Find where the given text appears and provide that cell's center as [X, Y] coordinate. 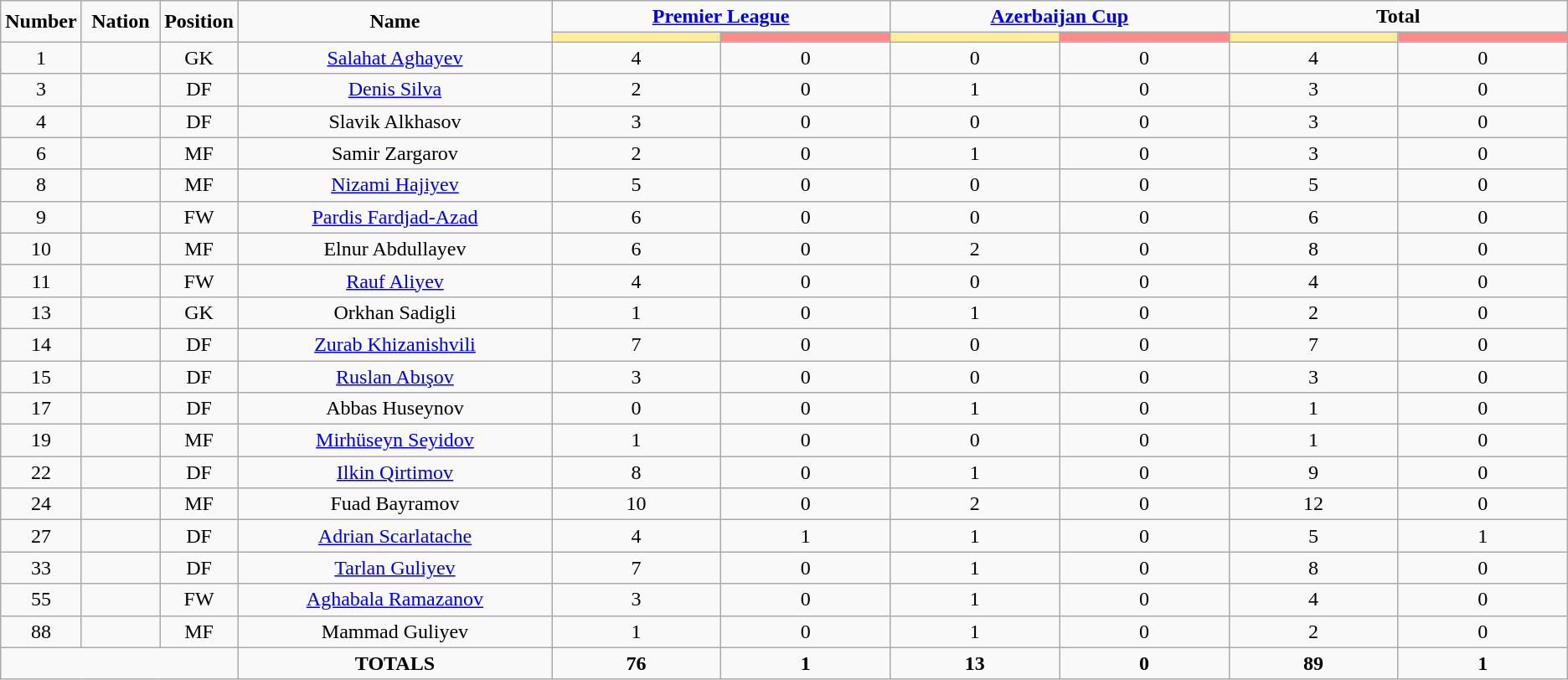
Number [41, 22]
Fuad Bayramov [395, 504]
55 [41, 600]
76 [636, 663]
Denis Silva [395, 90]
15 [41, 376]
Elnur Abdullayev [395, 249]
Mirhüseyn Seyidov [395, 440]
Salahat Aghayev [395, 58]
88 [41, 631]
Adrian Scarlatache [395, 536]
Nizami Hajiyev [395, 185]
Nation [121, 22]
Name [395, 22]
Abbas Huseynov [395, 409]
89 [1313, 663]
33 [41, 568]
12 [1313, 504]
Orkhan Sadigli [395, 312]
Zurab Khizanishvili [395, 344]
Rauf Aliyev [395, 281]
14 [41, 344]
Total [1398, 17]
19 [41, 440]
Ilkin Qirtimov [395, 472]
Mammad Guliyev [395, 631]
Aghabala Ramazanov [395, 600]
11 [41, 281]
Position [199, 22]
Premier League [720, 17]
27 [41, 536]
Samir Zargarov [395, 153]
Slavik Alkhasov [395, 121]
Ruslan Abışov [395, 376]
17 [41, 409]
24 [41, 504]
22 [41, 472]
Tarlan Guliyev [395, 568]
TOTALS [395, 663]
Azerbaijan Cup [1060, 17]
Pardis Fardjad-Azad [395, 217]
